Extract the [x, y] coordinate from the center of the cell holding the provided text.  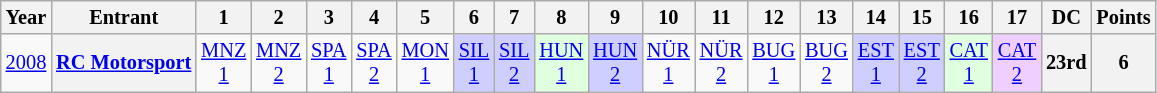
CAT1 [969, 63]
CAT2 [1017, 63]
EST2 [922, 63]
BUG2 [826, 63]
13 [826, 17]
16 [969, 17]
NÜR1 [668, 63]
5 [426, 17]
SPA2 [374, 63]
EST1 [876, 63]
23rd [1066, 63]
17 [1017, 17]
Entrant [124, 17]
2 [278, 17]
Year [26, 17]
MNZ1 [224, 63]
SIL2 [514, 63]
SPA1 [328, 63]
NÜR2 [722, 63]
SIL1 [474, 63]
2008 [26, 63]
3 [328, 17]
RC Motorsport [124, 63]
14 [876, 17]
4 [374, 17]
MON1 [426, 63]
BUG1 [774, 63]
1 [224, 17]
15 [922, 17]
7 [514, 17]
MNZ2 [278, 63]
DC [1066, 17]
8 [561, 17]
12 [774, 17]
11 [722, 17]
Points [1123, 17]
HUN2 [615, 63]
HUN1 [561, 63]
10 [668, 17]
9 [615, 17]
